Return [X, Y] of the center of cell containing provided text 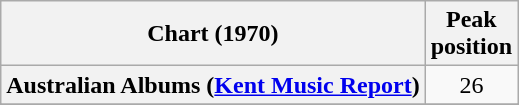
Chart (1970) [213, 34]
Peakposition [471, 34]
Australian Albums (Kent Music Report) [213, 85]
26 [471, 85]
